Search for the cell housing the specified text and yield its [x, y] center coordinate. 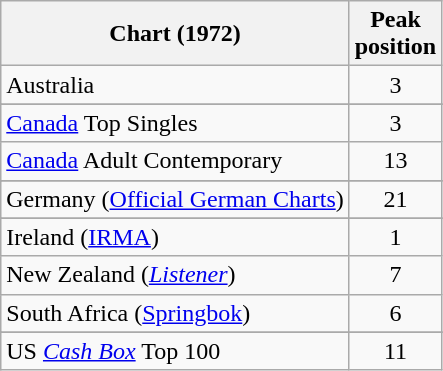
6 [395, 313]
New Zealand (Listener) [175, 275]
South Africa (Springbok) [175, 313]
Germany (Official German Charts) [175, 199]
Canada Adult Contemporary [175, 161]
1 [395, 237]
US Cash Box Top 100 [175, 351]
Chart (1972) [175, 34]
7 [395, 275]
13 [395, 161]
Peakposition [395, 34]
Ireland (IRMA) [175, 237]
Australia [175, 85]
21 [395, 199]
Canada Top Singles [175, 123]
11 [395, 351]
